Pinpoint the cell where the given text exists, returning its [X, Y] midpoint coordinate. 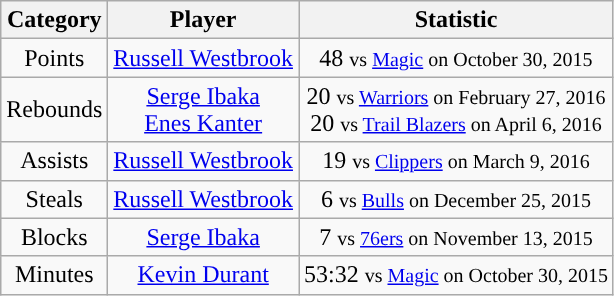
20 vs Warriors on February 27, 201620 vs Trail Blazers on April 6, 2016 [456, 110]
Minutes [54, 275]
Blocks [54, 237]
Category [54, 20]
Points [54, 58]
Player [204, 20]
6 vs Bulls on December 25, 2015 [456, 199]
Statistic [456, 20]
48 vs Magic on October 30, 2015 [456, 58]
Kevin Durant [204, 275]
Assists [54, 161]
Steals [54, 199]
Rebounds [54, 110]
7 vs 76ers on November 13, 2015 [456, 237]
Serge Ibaka [204, 237]
53:32 vs Magic on October 30, 2015 [456, 275]
Serge IbakaEnes Kanter [204, 110]
19 vs Clippers on March 9, 2016 [456, 161]
